Return (x, y) of the center of cell containing provided text 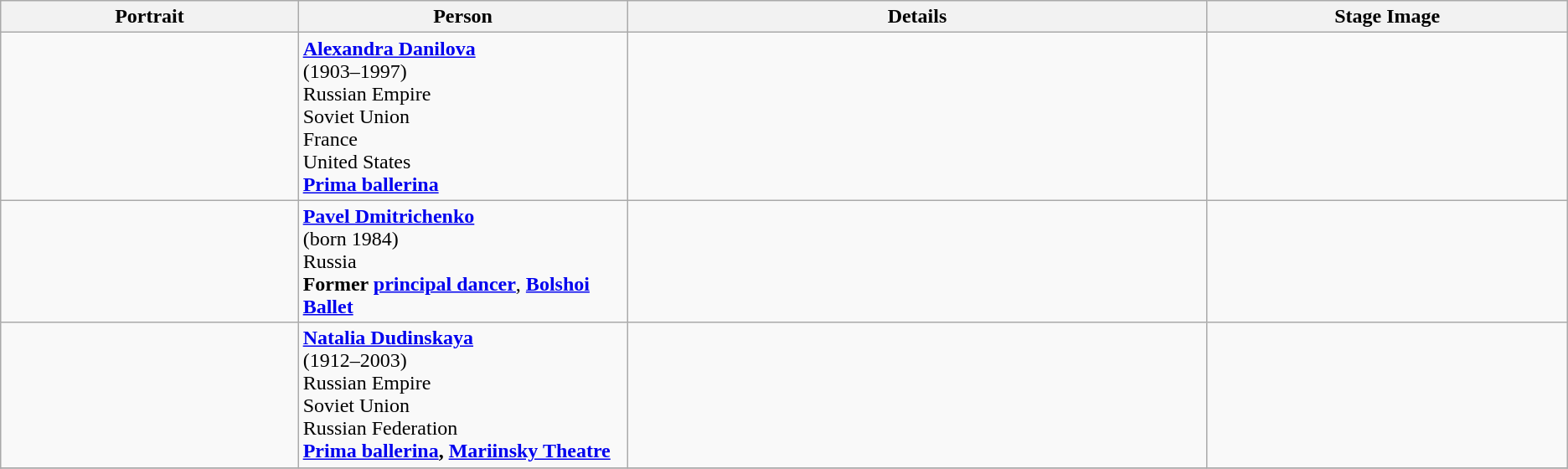
Person (462, 17)
Pavel Dmitrichenko(born 1984)Russia Former principal dancer, Bolshoi Ballet (462, 261)
Details (917, 17)
Stage Image (1387, 17)
Portrait (149, 17)
Alexandra Danilova(1903–1997)Russian EmpireSoviet UnionFranceUnited StatesPrima ballerina (462, 116)
Natalia Dudinskaya (1912–2003)Russian EmpireSoviet UnionRussian FederationPrima ballerina, Mariinsky Theatre (462, 395)
